Pinpoint the cell where the given text exists, returning its (x, y) midpoint coordinate. 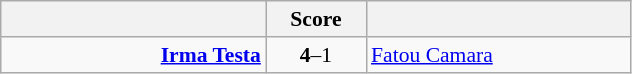
Fatou Camara (498, 55)
4–1 (316, 55)
Score (316, 19)
Irma Testa (134, 55)
